Find where the given text appears and provide that cell's center as (x, y) coordinate. 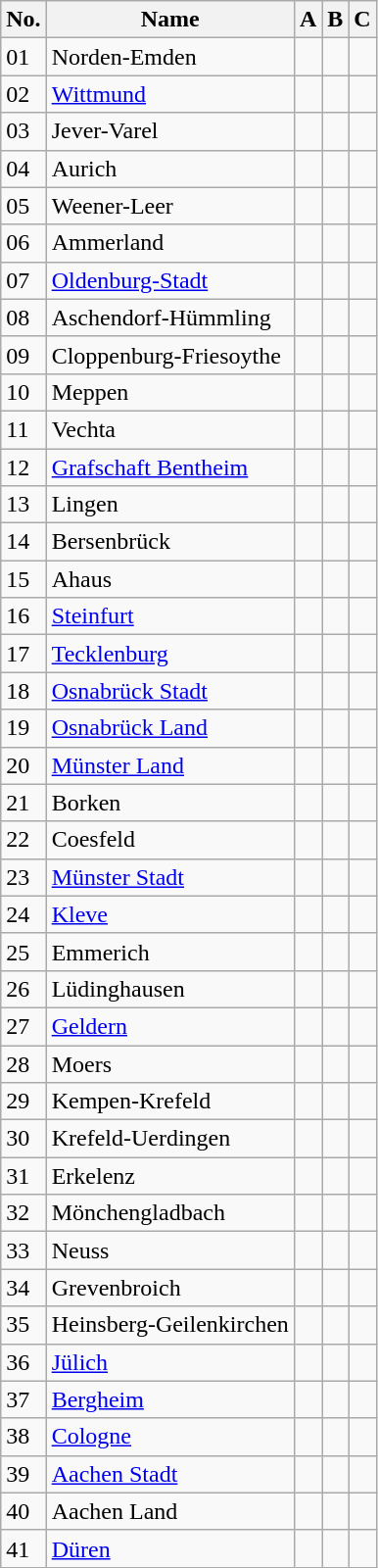
Name (170, 20)
09 (24, 355)
Jülich (170, 1362)
Lüdinghausen (170, 989)
Norden-Emden (170, 57)
24 (24, 914)
05 (24, 206)
25 (24, 952)
31 (24, 1176)
36 (24, 1362)
Tecklenburg (170, 654)
40 (24, 1511)
29 (24, 1102)
Grafschaft Bentheim (170, 467)
B (335, 20)
Grevenbroich (170, 1288)
26 (24, 989)
21 (24, 803)
C (362, 20)
Bergheim (170, 1399)
18 (24, 691)
07 (24, 280)
04 (24, 169)
Osnabrück Stadt (170, 691)
15 (24, 579)
Neuss (170, 1250)
Kleve (170, 914)
19 (24, 728)
28 (24, 1063)
Borken (170, 803)
Emmerich (170, 952)
Cloppenburg-Friesoythe (170, 355)
Cologne (170, 1437)
23 (24, 877)
06 (24, 243)
A (307, 20)
Ahaus (170, 579)
12 (24, 467)
Lingen (170, 505)
Meppen (170, 392)
Oldenburg-Stadt (170, 280)
Moers (170, 1063)
27 (24, 1026)
Münster Land (170, 765)
02 (24, 94)
Bersenbrück (170, 542)
Aurich (170, 169)
41 (24, 1548)
38 (24, 1437)
Ammerland (170, 243)
Heinsberg-Geilenkirchen (170, 1325)
17 (24, 654)
22 (24, 840)
Geldern (170, 1026)
13 (24, 505)
11 (24, 429)
39 (24, 1474)
Vechta (170, 429)
Jever-Varel (170, 131)
30 (24, 1139)
Weener-Leer (170, 206)
Coesfeld (170, 840)
32 (24, 1213)
Aschendorf-Hümmling (170, 318)
Erkelenz (170, 1176)
33 (24, 1250)
03 (24, 131)
16 (24, 616)
01 (24, 57)
37 (24, 1399)
Mönchengladbach (170, 1213)
Düren (170, 1548)
14 (24, 542)
Wittmund (170, 94)
Osnabrück Land (170, 728)
34 (24, 1288)
Steinfurt (170, 616)
10 (24, 392)
08 (24, 318)
35 (24, 1325)
Krefeld-Uerdingen (170, 1139)
Kempen-Krefeld (170, 1102)
Münster Stadt (170, 877)
Aachen Stadt (170, 1474)
Aachen Land (170, 1511)
No. (24, 20)
20 (24, 765)
